Detect which cell encompasses the target text, then output its (X, Y) center coordinate. 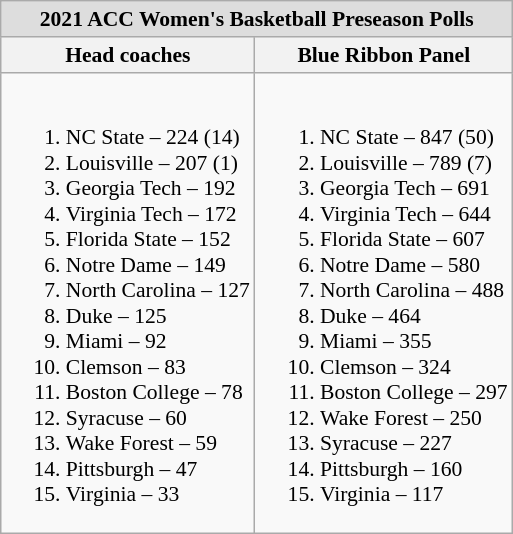
2021 ACC Women's Basketball Preseason Polls (257, 19)
Head coaches (128, 55)
Blue Ribbon Panel (384, 55)
